Scan for the cell matching the given text and deliver its (x, y) coordinate at center. 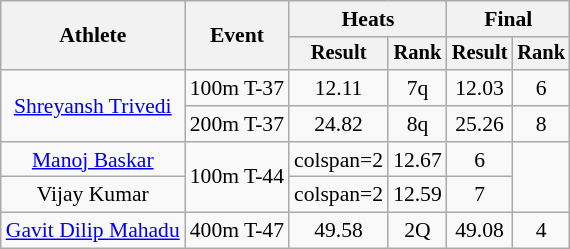
25.26 (480, 124)
Athlete (93, 36)
2Q (418, 231)
8q (418, 124)
49.58 (338, 231)
Vijay Kumar (93, 195)
Final (508, 19)
Shreyansh Trivedi (93, 106)
8 (541, 124)
100m T-37 (237, 88)
Heats (368, 19)
12.11 (338, 88)
Event (237, 36)
49.08 (480, 231)
400m T-47 (237, 231)
4 (541, 231)
12.67 (418, 160)
12.59 (418, 195)
200m T-37 (237, 124)
Manoj Baskar (93, 160)
7 (480, 195)
7q (418, 88)
100m T-44 (237, 178)
12.03 (480, 88)
Gavit Dilip Mahadu (93, 231)
24.82 (338, 124)
